Pinpoint the cell where the given text exists, returning its [x, y] midpoint coordinate. 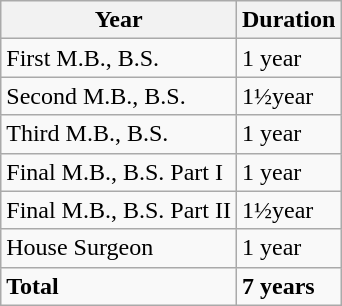
Duration [289, 20]
Year [119, 20]
Second M.B., B.S. [119, 96]
First M.B., B.S. [119, 58]
Total [119, 286]
Final M.B., B.S. Part I [119, 172]
Third M.B., B.S. [119, 134]
7 years [289, 286]
House Surgeon [119, 248]
Final M.B., B.S. Part II [119, 210]
